Scan for the cell matching the given text and deliver its (X, Y) coordinate at center. 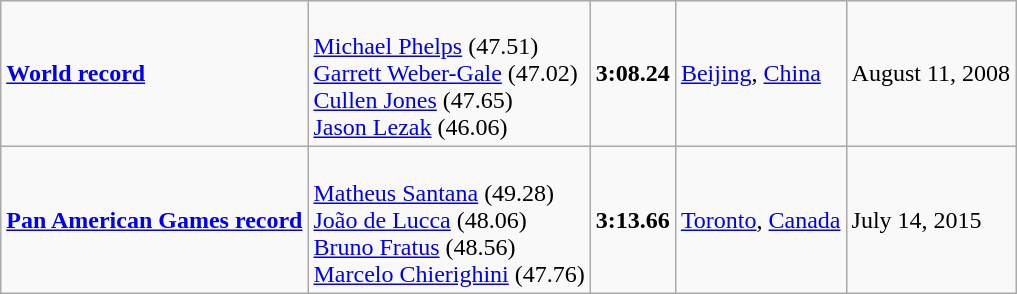
August 11, 2008 (931, 74)
Matheus Santana (49.28)João de Lucca (48.06)Bruno Fratus (48.56)Marcelo Chierighini (47.76) (449, 220)
July 14, 2015 (931, 220)
Pan American Games record (154, 220)
Michael Phelps (47.51)Garrett Weber-Gale (47.02)Cullen Jones (47.65)Jason Lezak (46.06) (449, 74)
Beijing, China (760, 74)
3:13.66 (632, 220)
World record (154, 74)
3:08.24 (632, 74)
Toronto, Canada (760, 220)
